Find where the given text appears and provide that cell's center as [x, y] coordinate. 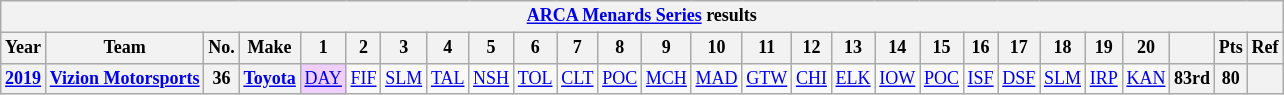
NSH [492, 78]
MCH [667, 78]
11 [767, 48]
ISF [980, 78]
TOL [534, 78]
KAN [1146, 78]
16 [980, 48]
DAY [323, 78]
6 [534, 48]
Pts [1230, 48]
9 [667, 48]
Toyota [270, 78]
14 [898, 48]
80 [1230, 78]
15 [942, 48]
IOW [898, 78]
Year [24, 48]
20 [1146, 48]
IRP [1104, 78]
ARCA Menards Series results [642, 16]
83rd [1192, 78]
5 [492, 48]
2019 [24, 78]
DSF [1019, 78]
FIF [364, 78]
No. [222, 48]
8 [620, 48]
18 [1063, 48]
10 [716, 48]
4 [448, 48]
19 [1104, 48]
3 [404, 48]
MAD [716, 78]
12 [812, 48]
2 [364, 48]
GTW [767, 78]
13 [853, 48]
ELK [853, 78]
CLT [578, 78]
Team [124, 48]
1 [323, 48]
7 [578, 48]
Ref [1265, 48]
Vizion Motorsports [124, 78]
Make [270, 48]
17 [1019, 48]
36 [222, 78]
CHI [812, 78]
TAL [448, 78]
